Search for the cell housing the specified text and yield its [x, y] center coordinate. 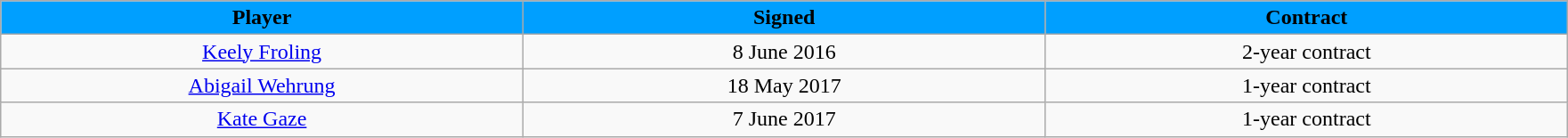
8 June 2016 [784, 52]
Signed [784, 18]
2-year contract [1307, 52]
Keely Froling [262, 52]
18 May 2017 [784, 85]
Kate Gaze [262, 119]
Player [262, 18]
Abigail Wehrung [262, 85]
Contract [1307, 18]
7 June 2017 [784, 119]
